Capture the cell that displays the provided text and extract its (X, Y) central coordinate. 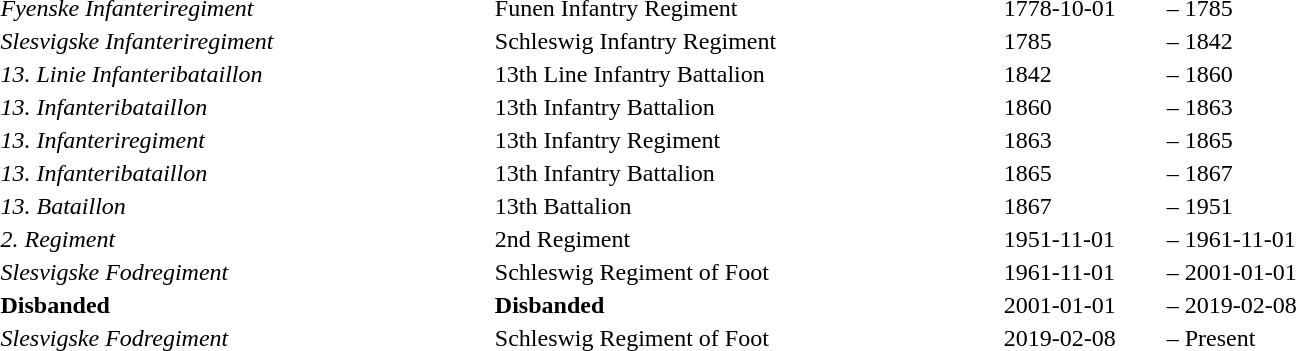
2001-01-01 (1082, 305)
1867 (1082, 206)
Schleswig Regiment of Foot (746, 272)
13th Line Infantry Battalion (746, 74)
1785 (1082, 41)
1865 (1082, 173)
Schleswig Infantry Regiment (746, 41)
1863 (1082, 140)
1860 (1082, 107)
13th Infantry Regiment (746, 140)
1951-11-01 (1082, 239)
2nd Regiment (746, 239)
1842 (1082, 74)
Disbanded (746, 305)
13th Battalion (746, 206)
1961-11-01 (1082, 272)
